Return the (X, Y) coordinate for the center point of the cell that contains the specified text.  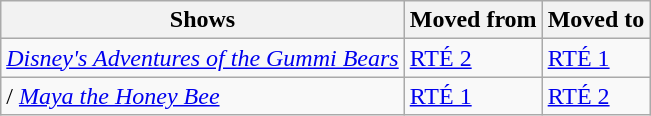
Disney's Adventures of the Gummi Bears (202, 58)
Shows (202, 20)
Moved to (596, 20)
/ Maya the Honey Bee (202, 96)
Moved from (473, 20)
